Search for the cell housing the specified text and yield its (X, Y) center coordinate. 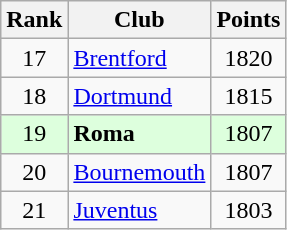
Points (248, 20)
18 (34, 96)
19 (34, 134)
21 (34, 210)
1815 (248, 96)
20 (34, 172)
Juventus (140, 210)
1820 (248, 58)
Club (140, 20)
1803 (248, 210)
Roma (140, 134)
17 (34, 58)
Brentford (140, 58)
Bournemouth (140, 172)
Dortmund (140, 96)
Rank (34, 20)
